Locate the cell with the specified text and output its [x, y] center coordinate. 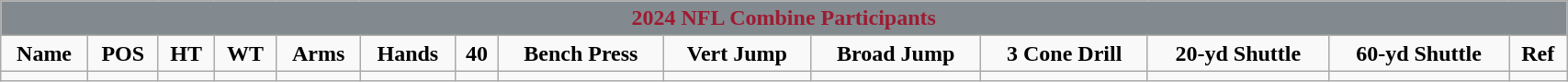
Broad Jump [895, 53]
40 [478, 53]
20-yd Shuttle [1238, 53]
HT [186, 53]
60-yd Shuttle [1418, 53]
2024 NFL Combine Participants [784, 18]
Ref [1538, 53]
Arms [318, 53]
Vert Jump [737, 53]
Hands [408, 53]
Name [44, 53]
POS [123, 53]
WT [245, 53]
3 Cone Drill [1065, 53]
Bench Press [581, 53]
